Find where the given text appears and provide that cell's center as (X, Y) coordinate. 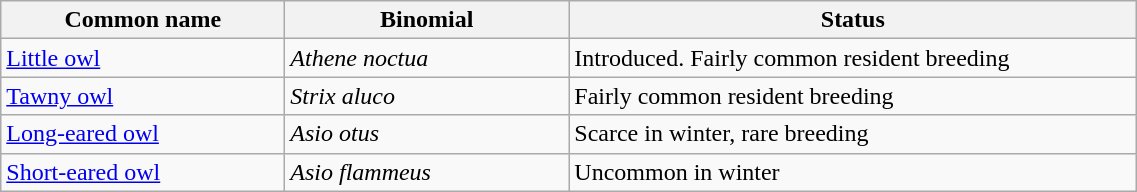
Introduced. Fairly common resident breeding (853, 58)
Tawny owl (143, 96)
Long-eared owl (143, 134)
Little owl (143, 58)
Strix aluco (427, 96)
Asio flammeus (427, 172)
Scarce in winter, rare breeding (853, 134)
Status (853, 20)
Uncommon in winter (853, 172)
Asio otus (427, 134)
Short-eared owl (143, 172)
Common name (143, 20)
Fairly common resident breeding (853, 96)
Binomial (427, 20)
Athene noctua (427, 58)
